Return (x, y) of the center of cell containing provided text 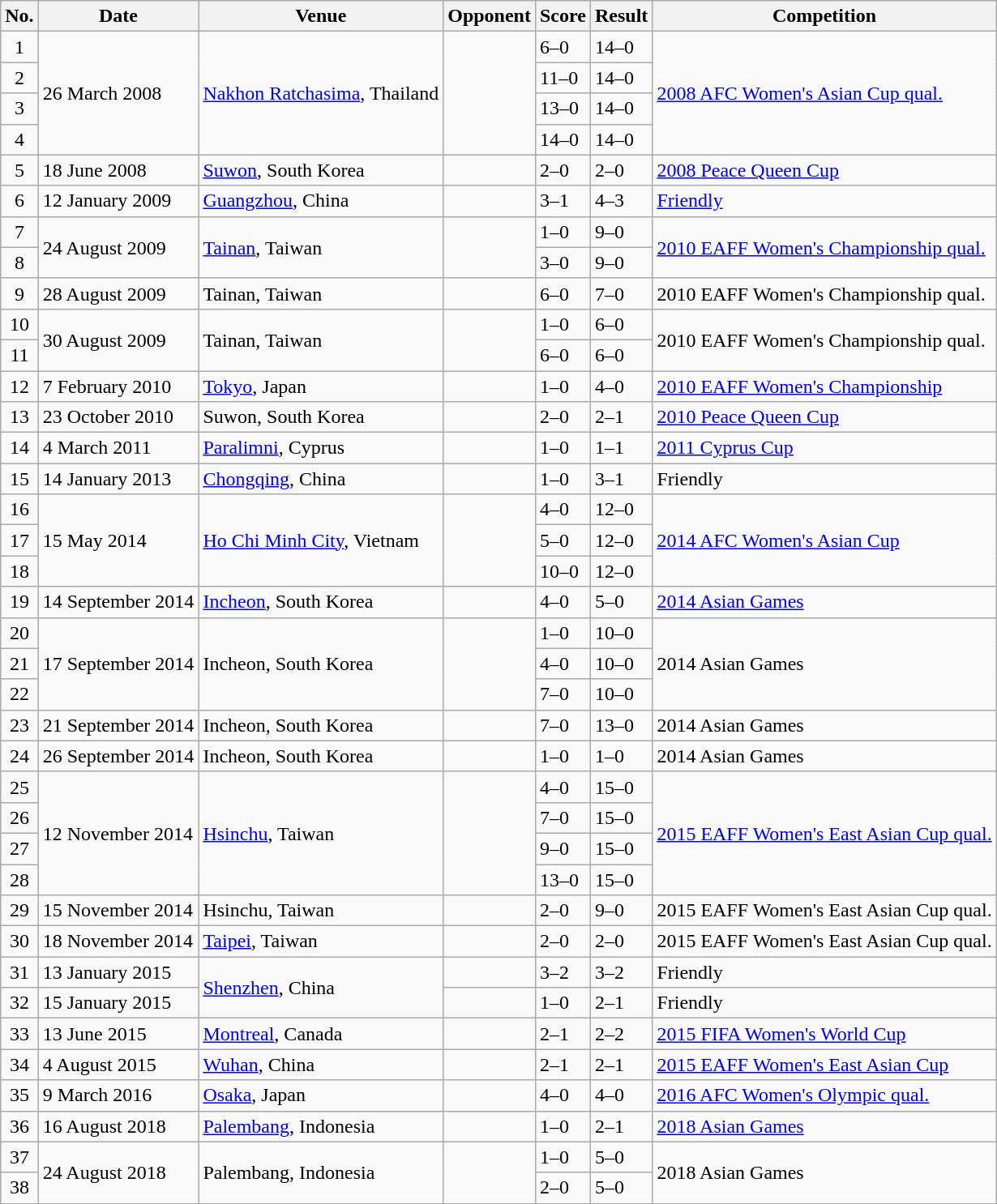
12 January 2009 (118, 201)
Score (563, 16)
Montreal, Canada (321, 1034)
28 August 2009 (118, 293)
33 (19, 1034)
14 January 2013 (118, 479)
Opponent (490, 16)
22 (19, 694)
Guangzhou, China (321, 201)
2010 Peace Queen Cup (824, 417)
15 November 2014 (118, 911)
18 (19, 571)
14 (19, 448)
8 (19, 263)
17 September 2014 (118, 664)
Wuhan, China (321, 1065)
2014 AFC Women's Asian Cup (824, 540)
15 May 2014 (118, 540)
Osaka, Japan (321, 1095)
11 (19, 355)
3 (19, 109)
26 March 2008 (118, 93)
1–1 (621, 448)
4–3 (621, 201)
21 (19, 664)
2008 Peace Queen Cup (824, 170)
13 January 2015 (118, 972)
4 August 2015 (118, 1065)
Venue (321, 16)
7 (19, 232)
13 (19, 417)
19 (19, 602)
Taipei, Taiwan (321, 941)
Tokyo, Japan (321, 386)
2 (19, 78)
7 February 2010 (118, 386)
Chongqing, China (321, 479)
1 (19, 47)
12 November 2014 (118, 833)
17 (19, 540)
2011 Cyprus Cup (824, 448)
4 (19, 139)
28 (19, 879)
25 (19, 787)
18 November 2014 (118, 941)
9 (19, 293)
24 August 2009 (118, 247)
34 (19, 1065)
2015 FIFA Women's World Cup (824, 1034)
2–2 (621, 1034)
38 (19, 1188)
23 October 2010 (118, 417)
12 (19, 386)
31 (19, 972)
3–0 (563, 263)
No. (19, 16)
16 (19, 510)
2008 AFC Women's Asian Cup qual. (824, 93)
2015 EAFF Women's East Asian Cup (824, 1065)
Result (621, 16)
2010 EAFF Women's Championship (824, 386)
24 August 2018 (118, 1172)
2016 AFC Women's Olympic qual. (824, 1095)
29 (19, 911)
24 (19, 756)
15 January 2015 (118, 1003)
26 September 2014 (118, 756)
23 (19, 725)
9 March 2016 (118, 1095)
26 (19, 818)
14 September 2014 (118, 602)
Date (118, 16)
6 (19, 201)
11–0 (563, 78)
18 June 2008 (118, 170)
Paralimni, Cyprus (321, 448)
16 August 2018 (118, 1126)
30 (19, 941)
20 (19, 633)
Competition (824, 16)
32 (19, 1003)
30 August 2009 (118, 339)
35 (19, 1095)
36 (19, 1126)
13 June 2015 (118, 1034)
27 (19, 848)
Ho Chi Minh City, Vietnam (321, 540)
15 (19, 479)
5 (19, 170)
4 March 2011 (118, 448)
10 (19, 324)
21 September 2014 (118, 725)
Shenzhen, China (321, 988)
37 (19, 1157)
Nakhon Ratchasima, Thailand (321, 93)
